Return [X, Y] of the center of cell containing provided text 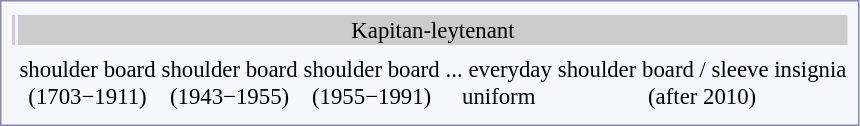
shoulder board / sleeve insignia (after 2010) [702, 82]
... everydayuniform [498, 82]
shoulder board(1943−1955) [230, 82]
Kapitan-leytenant [433, 30]
shoulder board(1703−1911) [88, 82]
shoulder board(1955−1991) [372, 82]
